Identify which cell holds the provided text, then report its [X, Y] central coordinate. 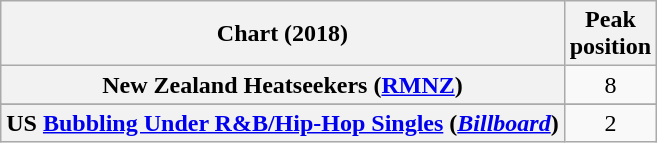
Chart (2018) [282, 34]
Peakposition [610, 34]
US Bubbling Under R&B/Hip-Hop Singles (Billboard) [282, 123]
New Zealand Heatseekers (RMNZ) [282, 85]
8 [610, 85]
2 [610, 123]
